Extract the [X, Y] coordinate from the center of the cell holding the provided text.  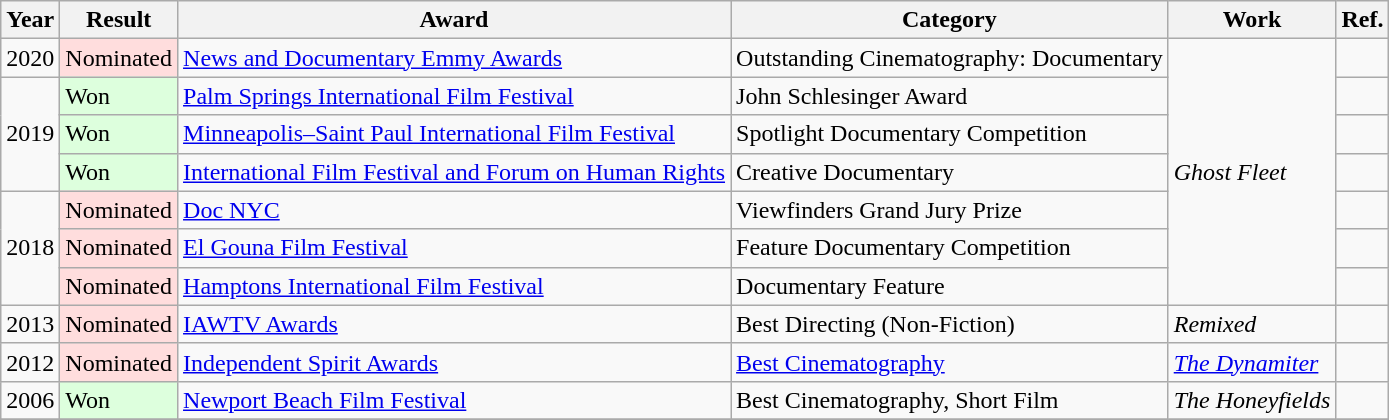
The Dynamiter [1252, 362]
IAWTV Awards [454, 324]
Ref. [1362, 20]
Minneapolis–Saint Paul International Film Festival [454, 134]
Doc NYC [454, 210]
Best Cinematography [950, 362]
Result [119, 20]
The Honeyfields [1252, 400]
Remixed [1252, 324]
International Film Festival and Forum on Human Rights [454, 172]
Best Directing (Non-Fiction) [950, 324]
Year [30, 20]
Feature Documentary Competition [950, 248]
2013 [30, 324]
2019 [30, 134]
Viewfinders Grand Jury Prize [950, 210]
Creative Documentary [950, 172]
Documentary Feature [950, 286]
John Schlesinger Award [950, 96]
Work [1252, 20]
Best Cinematography, Short Film [950, 400]
News and Documentary Emmy Awards [454, 58]
Spotlight Documentary Competition [950, 134]
Palm Springs International Film Festival [454, 96]
Independent Spirit Awards [454, 362]
2020 [30, 58]
Outstanding Cinematography: Documentary [950, 58]
Category [950, 20]
2006 [30, 400]
Newport Beach Film Festival [454, 400]
El Gouna Film Festival [454, 248]
2012 [30, 362]
Hamptons International Film Festival [454, 286]
Ghost Fleet [1252, 172]
2018 [30, 248]
Award [454, 20]
